Scan for the cell matching the given text and deliver its [X, Y] coordinate at center. 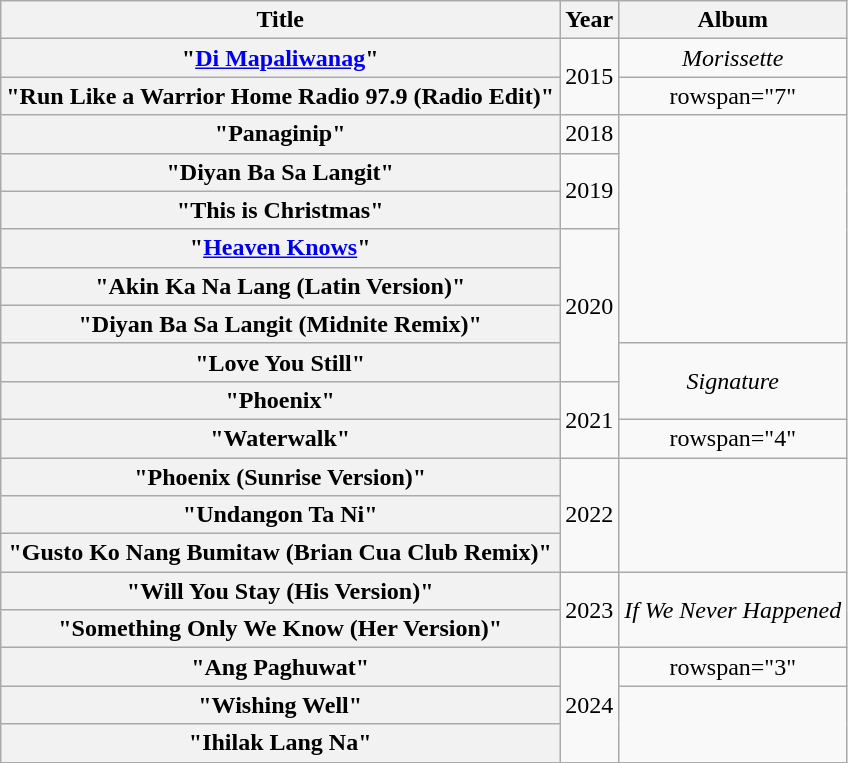
"Waterwalk" [280, 438]
"Ang Paghuwat" [280, 667]
"Gusto Ko Nang Bumitaw (Brian Cua Club Remix)" [280, 553]
"Run Like a Warrior Home Radio 97.9 (Radio Edit)" [280, 96]
Title [280, 20]
2023 [590, 610]
Album [733, 20]
"Love You Still" [280, 362]
2018 [590, 134]
"Akin Ka Na Lang (Latin Version)" [280, 286]
"Phoenix (Sunrise Version)" [280, 477]
2024 [590, 705]
Signature [733, 381]
2020 [590, 305]
"Something Only We Know (Her Version)" [280, 629]
"Di Mapaliwanag" [280, 58]
"Phoenix" [280, 400]
Morissette [733, 58]
2019 [590, 191]
2015 [590, 77]
"Will You Stay (His Version)" [280, 591]
rowspan="7" [733, 96]
rowspan="3" [733, 667]
"Undangon Ta Ni" [280, 515]
Year [590, 20]
"Diyan Ba Sa Langit" [280, 172]
2021 [590, 419]
2022 [590, 515]
"Wishing Well" [280, 705]
rowspan="4" [733, 438]
"Diyan Ba Sa Langit (Midnite Remix)" [280, 324]
"Ihilak Lang Na" [280, 743]
"Panaginip" [280, 134]
"Heaven Knows" [280, 248]
If We Never Happened [733, 610]
"This is Christmas" [280, 210]
